Identify which cell holds the provided text, then report its [x, y] central coordinate. 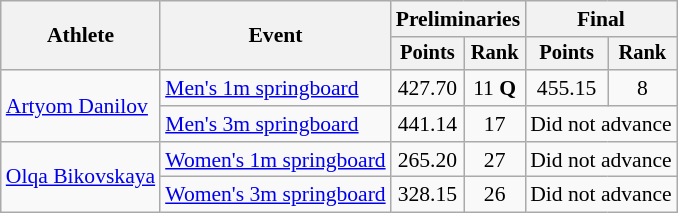
27 [494, 160]
17 [494, 124]
11 Q [494, 88]
26 [494, 195]
Women's 1m springboard [276, 160]
8 [642, 88]
Men's 3m springboard [276, 124]
Event [276, 36]
Artyom Danilov [80, 106]
265.20 [428, 160]
455.15 [566, 88]
Men's 1m springboard [276, 88]
Preliminaries [458, 19]
Final [601, 19]
427.70 [428, 88]
Athlete [80, 36]
328.15 [428, 195]
Women's 3m springboard [276, 195]
Olqa Bikovskaya [80, 178]
441.14 [428, 124]
